Determine the (x, y) coordinate at the center of the cell enclosing the given text.  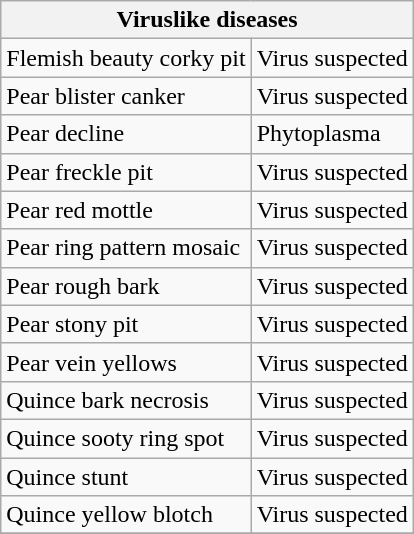
Pear vein yellows (126, 362)
Phytoplasma (332, 134)
Pear blister canker (126, 96)
Pear stony pit (126, 324)
Quince sooty ring spot (126, 438)
Quince yellow blotch (126, 515)
Viruslike diseases (208, 20)
Quince bark necrosis (126, 400)
Flemish beauty corky pit (126, 58)
Pear rough bark (126, 286)
Pear red mottle (126, 210)
Quince stunt (126, 477)
Pear ring pattern mosaic (126, 248)
Pear decline (126, 134)
Pear freckle pit (126, 172)
